Find where the given text appears and provide that cell's center as [X, Y] coordinate. 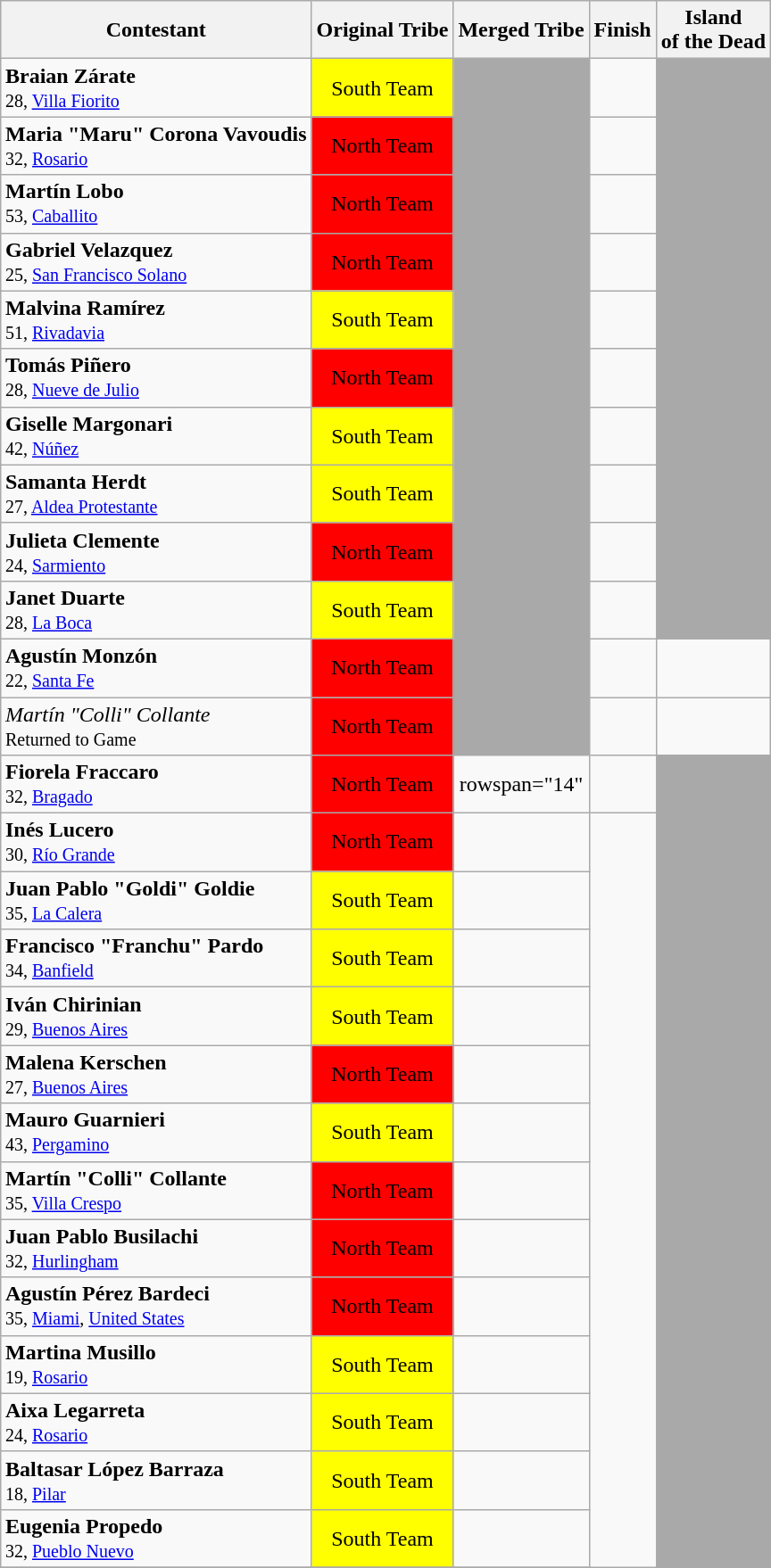
Agustín Monzón22, Santa Fe [155, 667]
Finish [623, 30]
Tomás Piñero28, Nueve de Julio [155, 378]
Islandof the Dead [713, 30]
Gabriel Velazquez25, San Francisco Solano [155, 262]
Contestant [155, 30]
Malena Kerschen27, Buenos Aires [155, 1074]
Merged Tribe [521, 30]
Braian Zárate28, Villa Fiorito [155, 87]
Mauro Guarnieri43, Pergamino [155, 1133]
Martín "Colli" Collante35, Villa Crespo [155, 1190]
Agustín Pérez Bardeci35, Miami, United States [155, 1306]
Martina Musillo19, Rosario [155, 1365]
Maria "Maru" Corona Vavoudis32, Rosario [155, 146]
Juan Pablo Busilachi32, Hurlingham [155, 1249]
Aixa Legarreta24, Rosario [155, 1422]
Fiorela Fraccaro32, Bragado [155, 785]
Juan Pablo "Goldi" Goldie35, La Calera [155, 901]
Original Tribe [382, 30]
Janet Duarte28, La Boca [155, 610]
Eugenia Propedo32, Pueblo Nuevo [155, 1538]
Samanta Herdt27, Aldea Protestante [155, 494]
Francisco "Franchu" Pardo34, Banfield [155, 958]
Iván Chirinian29, Buenos Aires [155, 1017]
Baltasar López Barraza18, Pilar [155, 1481]
Martín Lobo53, Caballito [155, 203]
rowspan="14" [521, 785]
Martín "Colli" CollanteReturned to Game [155, 726]
Julieta Clemente24, Sarmiento [155, 551]
Giselle Margonari42, Núñez [155, 435]
Inés Lucero30, Río Grande [155, 842]
Malvina Ramírez51, Rivadavia [155, 319]
